Scan for the cell matching the given text and deliver its (x, y) coordinate at center. 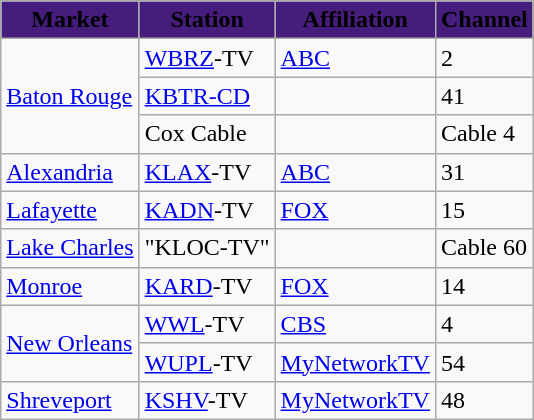
41 (484, 96)
Baton Rouge (70, 96)
Lafayette (70, 210)
New Orleans (70, 343)
31 (484, 172)
Alexandria (70, 172)
Lake Charles (70, 248)
Market (70, 20)
Monroe (70, 286)
15 (484, 210)
KLAX-TV (207, 172)
4 (484, 324)
WWL-TV (207, 324)
54 (484, 362)
Cox Cable (207, 134)
CBS (355, 324)
WUPL-TV (207, 362)
48 (484, 400)
Shreveport (70, 400)
Cable 60 (484, 248)
14 (484, 286)
2 (484, 58)
KARD-TV (207, 286)
Channel (484, 20)
"KLOC-TV" (207, 248)
Station (207, 20)
KSHV-TV (207, 400)
KADN-TV (207, 210)
KBTR-CD (207, 96)
Cable 4 (484, 134)
WBRZ-TV (207, 58)
Affiliation (355, 20)
